Output the (x, y) coordinate of the center of the cell containing the given text.  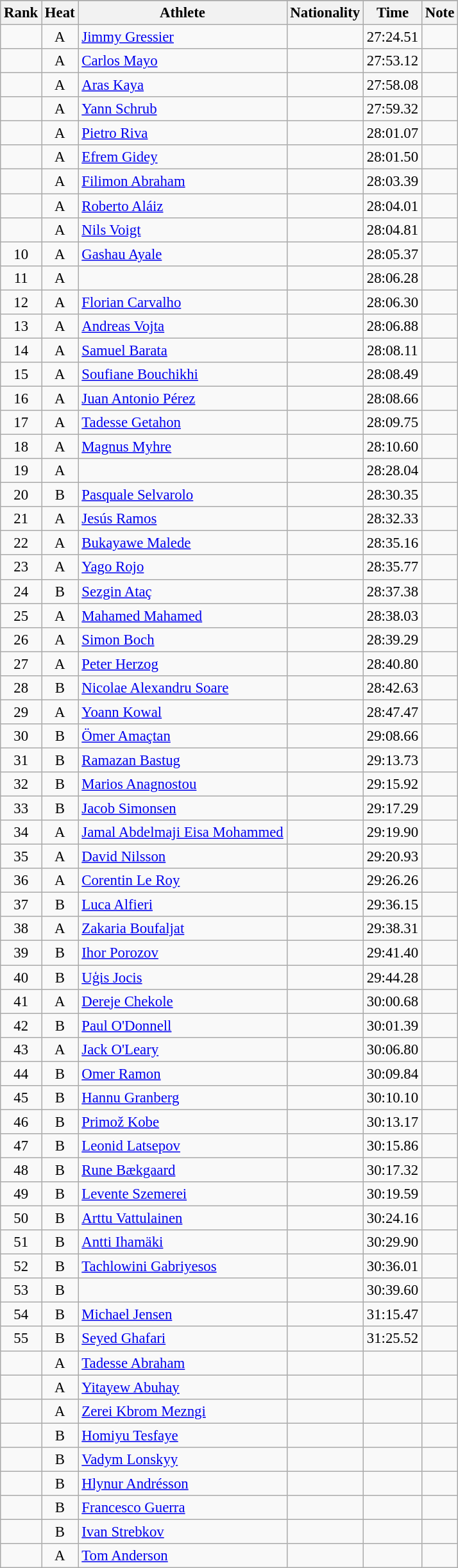
Luca Alfieri (182, 905)
Jack O'Leary (182, 1049)
31:25.52 (393, 1339)
Nationality (325, 13)
28:08.49 (393, 375)
Andreas Vojta (182, 326)
Tachlowini Gabriyesos (182, 1267)
29:38.31 (393, 929)
Zakaria Boufaljat (182, 929)
12 (21, 302)
29:17.29 (393, 809)
30:19.59 (393, 1194)
29:26.26 (393, 881)
45 (21, 1098)
Yoann Kowal (182, 712)
28:09.75 (393, 423)
Hannu Granberg (182, 1098)
18 (21, 447)
31 (21, 760)
40 (21, 977)
Zerei Kbrom Mezngi (182, 1411)
Levente Szemerei (182, 1194)
23 (21, 568)
Paul O'Donnell (182, 1025)
27:24.51 (393, 37)
28:01.50 (393, 157)
16 (21, 398)
28:08.11 (393, 350)
Time (393, 13)
Dereje Chekole (182, 1001)
Pasquale Selvarolo (182, 495)
32 (21, 784)
Jesús Ramos (182, 519)
28:28.04 (393, 471)
29:13.73 (393, 760)
28:06.88 (393, 326)
Pietro Riva (182, 133)
28:38.03 (393, 616)
Filimon Abraham (182, 181)
30 (21, 736)
25 (21, 616)
29:15.92 (393, 784)
28:40.80 (393, 664)
30:15.86 (393, 1146)
11 (21, 278)
Hlynur Andrésson (182, 1483)
28 (21, 688)
Homiyu Tesfaye (182, 1435)
Heat (60, 13)
Jacob Simonsen (182, 809)
Leonid Latsepov (182, 1146)
35 (21, 857)
26 (21, 639)
Yago Rojo (182, 568)
20 (21, 495)
30:17.32 (393, 1170)
28:05.37 (393, 254)
27:59.32 (393, 109)
38 (21, 929)
Rune Bækgaard (182, 1170)
David Nilsson (182, 857)
29:41.40 (393, 953)
28:39.29 (393, 639)
Ivan Strebkov (182, 1531)
39 (21, 953)
30:10.10 (393, 1098)
44 (21, 1074)
28:06.30 (393, 302)
Rank (21, 13)
Jimmy Gressier (182, 37)
Michael Jensen (182, 1315)
28:30.35 (393, 495)
15 (21, 375)
Yitayew Abuhay (182, 1387)
Nicolae Alexandru Soare (182, 688)
33 (21, 809)
Magnus Myhre (182, 447)
28:42.63 (393, 688)
Samuel Barata (182, 350)
30:39.60 (393, 1290)
28:04.81 (393, 230)
Aras Kaya (182, 85)
Athlete (182, 13)
28:35.77 (393, 568)
48 (21, 1170)
Bukayawe Malede (182, 543)
52 (21, 1267)
37 (21, 905)
Sezgin Ataç (182, 591)
22 (21, 543)
Primož Kobe (182, 1122)
51 (21, 1242)
Simon Boch (182, 639)
54 (21, 1315)
30:01.39 (393, 1025)
42 (21, 1025)
Florian Carvalho (182, 302)
28:32.33 (393, 519)
17 (21, 423)
28:37.38 (393, 591)
49 (21, 1194)
Corentin Le Roy (182, 881)
30:13.17 (393, 1122)
19 (21, 471)
Ihor Porozov (182, 953)
Seyed Ghafari (182, 1339)
50 (21, 1218)
28:03.39 (393, 181)
Antti Ihamäki (182, 1242)
27 (21, 664)
Roberto Aláiz (182, 206)
27:53.12 (393, 61)
Peter Herzog (182, 664)
Yann Schrub (182, 109)
14 (21, 350)
Ramazan Bastug (182, 760)
36 (21, 881)
Mahamed Mahamed (182, 616)
Note (439, 13)
30:29.90 (393, 1242)
30:06.80 (393, 1049)
10 (21, 254)
28:35.16 (393, 543)
41 (21, 1001)
Ömer Amaçtan (182, 736)
28:08.66 (393, 398)
30:36.01 (393, 1267)
24 (21, 591)
46 (21, 1122)
Nils Voigt (182, 230)
Marios Anagnostou (182, 784)
Carlos Mayo (182, 61)
Francesco Guerra (182, 1508)
27:58.08 (393, 85)
29:19.90 (393, 832)
31:15.47 (393, 1315)
30:09.84 (393, 1074)
43 (21, 1049)
28:01.07 (393, 133)
Jamal Abdelmaji Eisa Mohammed (182, 832)
29:08.66 (393, 736)
Soufiane Bouchikhi (182, 375)
Uģis Jocis (182, 977)
Tom Anderson (182, 1556)
30:00.68 (393, 1001)
29:36.15 (393, 905)
30:24.16 (393, 1218)
47 (21, 1146)
13 (21, 326)
Arttu Vattulainen (182, 1218)
Omer Ramon (182, 1074)
28:06.28 (393, 278)
Juan Antonio Pérez (182, 398)
29:20.93 (393, 857)
21 (21, 519)
29:44.28 (393, 977)
28:04.01 (393, 206)
53 (21, 1290)
Tadesse Abraham (182, 1363)
28:47.47 (393, 712)
Gashau Ayale (182, 254)
29 (21, 712)
Vadym Lonskyy (182, 1460)
55 (21, 1339)
28:10.60 (393, 447)
Efrem Gidey (182, 157)
34 (21, 832)
Tadesse Getahon (182, 423)
